For the text-containing cell, return its midpoint in (x, y) coordinate format. 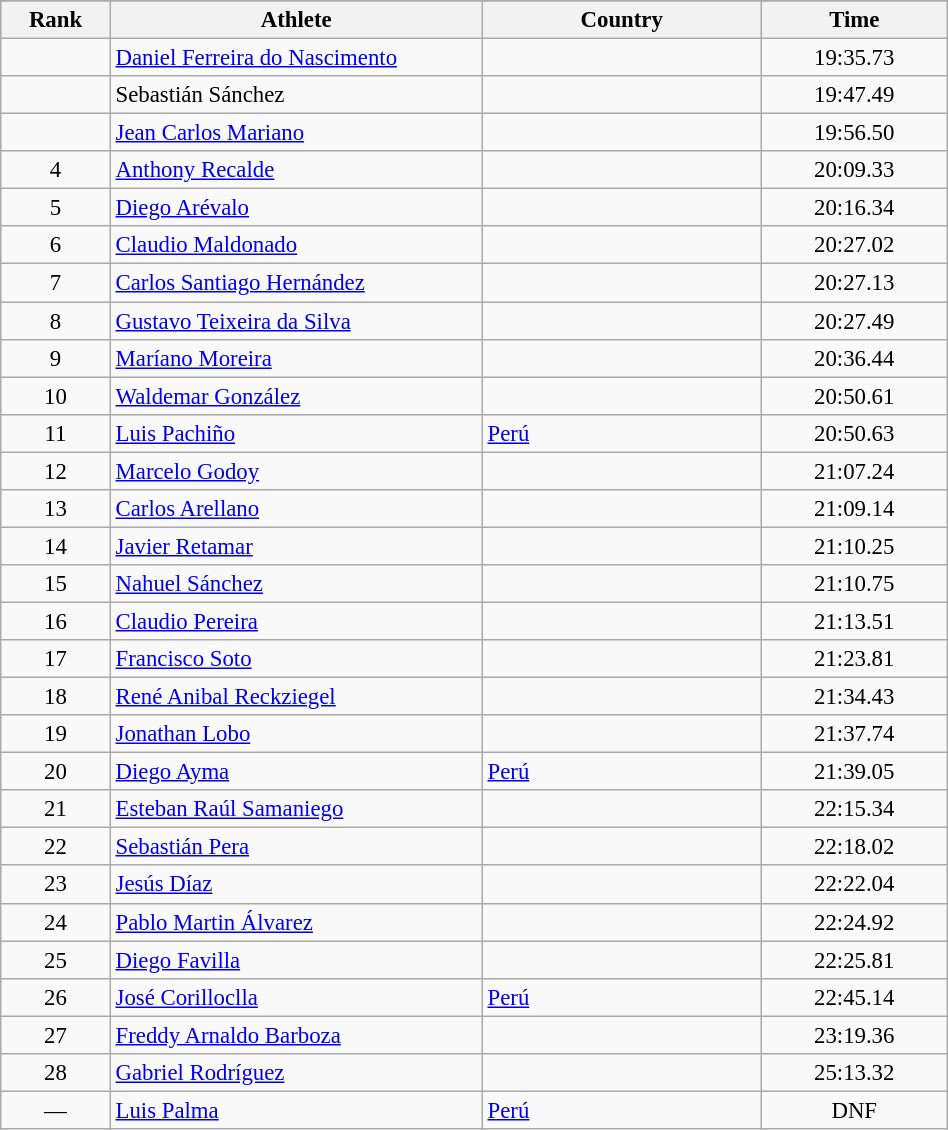
Carlos Santiago Hernández (296, 283)
Sebastián Pera (296, 847)
23:19.36 (854, 1035)
22 (56, 847)
Anthony Recalde (296, 170)
Nahuel Sánchez (296, 584)
Pablo Martin Álvarez (296, 922)
19 (56, 734)
21:39.05 (854, 772)
19:56.50 (854, 133)
19:47.49 (854, 95)
13 (56, 509)
Javier Retamar (296, 546)
Luis Pachiño (296, 433)
22:25.81 (854, 960)
21:13.51 (854, 621)
9 (56, 358)
DNF (854, 1110)
Gustavo Teixeira da Silva (296, 321)
Jean Carlos Mariano (296, 133)
22:45.14 (854, 997)
19:35.73 (854, 58)
4 (56, 170)
Time (854, 20)
22:22.04 (854, 885)
Sebastián Sánchez (296, 95)
Diego Arévalo (296, 208)
Marcelo Godoy (296, 471)
Jonathan Lobo (296, 734)
20:27.13 (854, 283)
14 (56, 546)
18 (56, 697)
15 (56, 584)
20:27.49 (854, 321)
20:50.63 (854, 433)
20 (56, 772)
7 (56, 283)
20:09.33 (854, 170)
22:24.92 (854, 922)
Luis Palma (296, 1110)
23 (56, 885)
Daniel Ferreira do Nascimento (296, 58)
16 (56, 621)
21:07.24 (854, 471)
12 (56, 471)
21:10.75 (854, 584)
20:16.34 (854, 208)
21 (56, 809)
Country (622, 20)
22:18.02 (854, 847)
Freddy Arnaldo Barboza (296, 1035)
6 (56, 245)
20:50.61 (854, 396)
21:34.43 (854, 697)
Jesús Díaz (296, 885)
20:36.44 (854, 358)
Athlete (296, 20)
Carlos Arellano (296, 509)
27 (56, 1035)
Gabriel Rodríguez (296, 1073)
8 (56, 321)
José Corilloclla (296, 997)
11 (56, 433)
25 (56, 960)
24 (56, 922)
5 (56, 208)
20:27.02 (854, 245)
10 (56, 396)
21:09.14 (854, 509)
26 (56, 997)
25:13.32 (854, 1073)
Claudio Maldonado (296, 245)
21:37.74 (854, 734)
Esteban Raúl Samaniego (296, 809)
René Anibal Reckziegel (296, 697)
Maríano Moreira (296, 358)
Waldemar González (296, 396)
21:23.81 (854, 659)
17 (56, 659)
Claudio Pereira (296, 621)
28 (56, 1073)
— (56, 1110)
Francisco Soto (296, 659)
Diego Ayma (296, 772)
21:10.25 (854, 546)
22:15.34 (854, 809)
Diego Favilla (296, 960)
Rank (56, 20)
